Provide the (X, Y) coordinate of the cell's center where the given text is located.  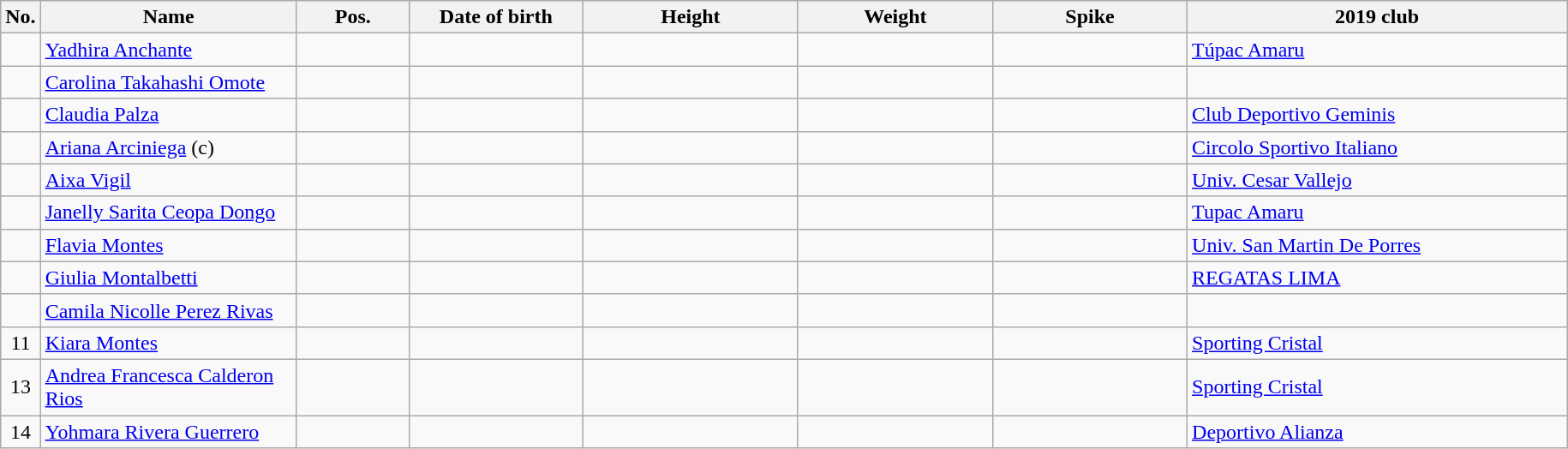
Circolo Sportivo Italiano (1378, 147)
Tupac Amaru (1378, 213)
Name (168, 17)
Janelly Sarita Ceopa Dongo (168, 213)
Club Deportivo Geminis (1378, 115)
Spike (1090, 17)
Ariana Arciniega (c) (168, 147)
Claudia Palza (168, 115)
REGATAS LIMA (1378, 278)
11 (21, 343)
Giulia Montalbetti (168, 278)
Túpac Amaru (1378, 50)
2019 club (1378, 17)
Aixa Vigil (168, 180)
No. (21, 17)
13 (21, 387)
Weight (895, 17)
Yohmara Rivera Guerrero (168, 431)
Deportivo Alianza (1378, 431)
Univ. San Martin De Porres (1378, 245)
Height (691, 17)
Date of birth (495, 17)
Andrea Francesca Calderon Rios (168, 387)
Camila Nicolle Perez Rivas (168, 310)
Yadhira Anchante (168, 50)
Carolina Takahashi Omote (168, 82)
Kiara Montes (168, 343)
14 (21, 431)
Pos. (353, 17)
Univ. Cesar Vallejo (1378, 180)
Flavia Montes (168, 245)
